Return the [X, Y] coordinate for the center point of the cell that contains the specified text.  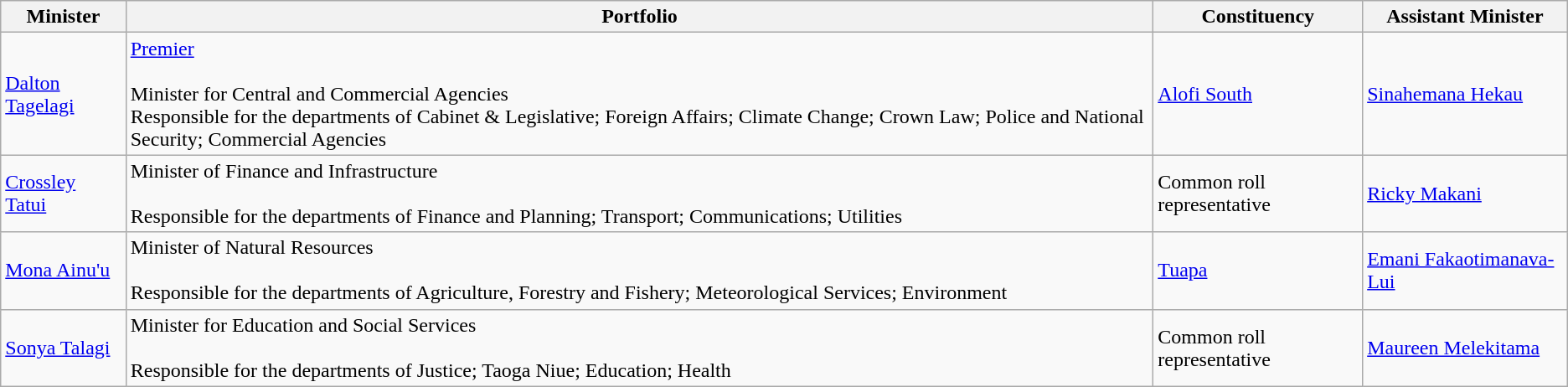
Minister [64, 17]
Portfolio [640, 17]
Tuapa [1258, 271]
Minister of Natural ResourcesResponsible for the departments of Agriculture, Forestry and Fishery; Meteorological Services; Environment [640, 271]
Emani Fakaotimanava-Lui [1466, 271]
Dalton Tagelagi [64, 94]
Ricky Makani [1466, 193]
Minister for Education and Social ServicesResponsible for the departments of Justice; Taoga Niue; Education; Health [640, 348]
Constituency [1258, 17]
Mona Ainu'u [64, 271]
Assistant Minister [1466, 17]
Minister of Finance and InfrastructureResponsible for the departments of Finance and Planning; Transport; Communications; Utilities [640, 193]
Sonya Talagi [64, 348]
Maureen Melekitama [1466, 348]
Crossley Tatui [64, 193]
Sinahemana Hekau [1466, 94]
Alofi South [1258, 94]
